Identify which cell holds the provided text, then report its (x, y) central coordinate. 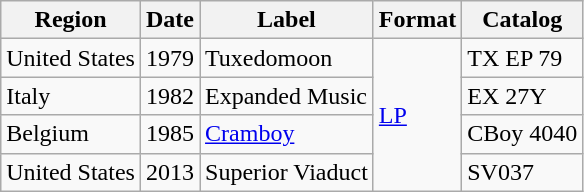
Cramboy (287, 134)
1982 (170, 96)
TX EP 79 (522, 58)
Expanded Music (287, 96)
Format (417, 20)
EX 27Y (522, 96)
LP (417, 115)
Label (287, 20)
Superior Viaduct (287, 172)
Tuxedomoon (287, 58)
Region (71, 20)
Italy (71, 96)
Catalog (522, 20)
Belgium (71, 134)
SV037 (522, 172)
CBoy 4040 (522, 134)
2013 (170, 172)
Date (170, 20)
1979 (170, 58)
1985 (170, 134)
